For the text-containing cell, return its midpoint in (x, y) coordinate format. 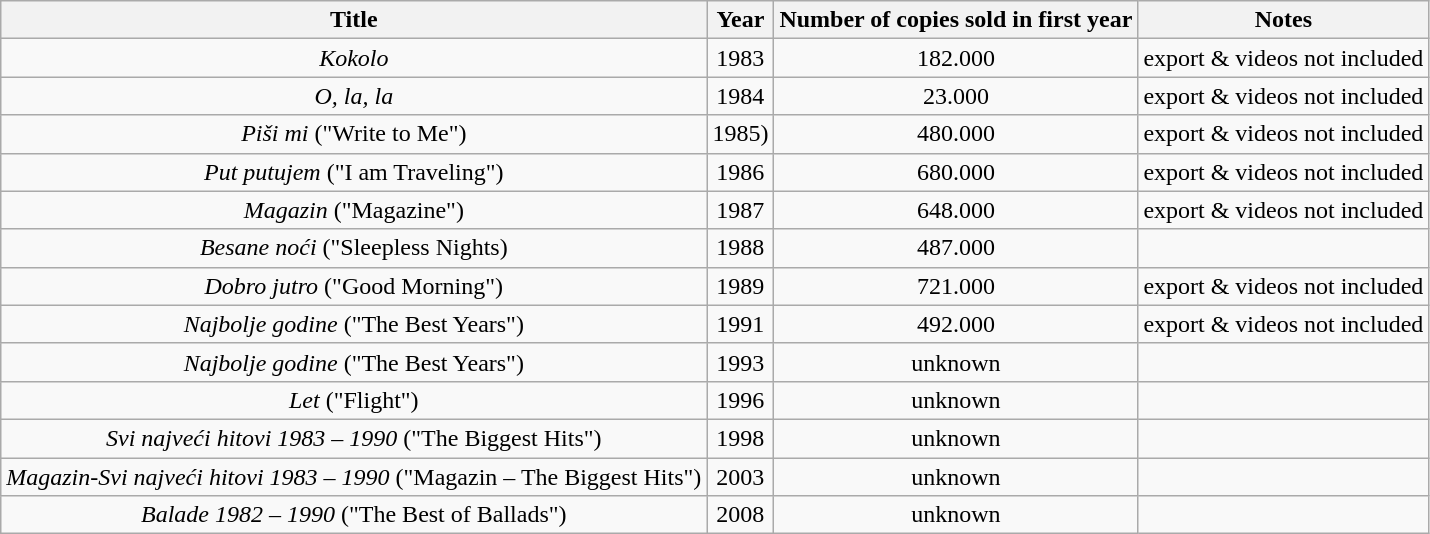
23.000 (956, 96)
1987 (740, 210)
Magazin ("Magazine") (354, 210)
Piši mi ("Write to Me") (354, 134)
648.000 (956, 210)
O, la, la (354, 96)
487.000 (956, 248)
Besane noći ("Sleepless Nights) (354, 248)
1983 (740, 58)
Title (354, 20)
Let ("Flight") (354, 400)
Number of copies sold in first year (956, 20)
1998 (740, 438)
721.000 (956, 286)
182.000 (956, 58)
492.000 (956, 324)
2003 (740, 477)
1989 (740, 286)
1985) (740, 134)
Year (740, 20)
1988 (740, 248)
1986 (740, 172)
1984 (740, 96)
Magazin-Svi najveći hitovi 1983 – 1990 ("Magazin – The Biggest Hits") (354, 477)
Svi najveći hitovi 1983 – 1990 ("The Biggest Hits") (354, 438)
1991 (740, 324)
1993 (740, 362)
Dobro jutro ("Good Morning") (354, 286)
1996 (740, 400)
480.000 (956, 134)
2008 (740, 515)
680.000 (956, 172)
Put putujem ("I am Traveling") (354, 172)
Notes (1284, 20)
Kokolo (354, 58)
Balade 1982 – 1990 ("The Best of Ballads") (354, 515)
